Identify which cell holds the provided text, then report its (X, Y) central coordinate. 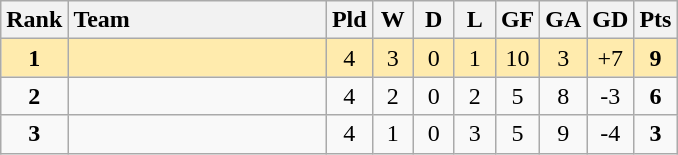
Pld (349, 20)
-3 (610, 96)
8 (564, 96)
GA (564, 20)
W (392, 20)
+7 (610, 58)
Pts (656, 20)
GF (517, 20)
Rank (34, 20)
6 (656, 96)
10 (517, 58)
D (434, 20)
GD (610, 20)
-4 (610, 134)
Team (198, 20)
L (474, 20)
